Return (X, Y) of the center of cell containing provided text 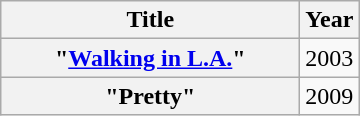
2009 (330, 96)
"Pretty" (150, 96)
Year (330, 20)
"Walking in L.A." (150, 58)
Title (150, 20)
2003 (330, 58)
